Detect which cell encompasses the target text, then output its [x, y] center coordinate. 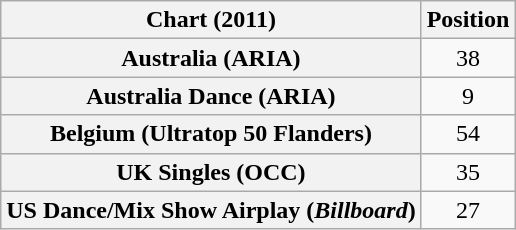
Australia Dance (ARIA) [211, 96]
Chart (2011) [211, 20]
Australia (ARIA) [211, 58]
Belgium (Ultratop 50 Flanders) [211, 134]
54 [468, 134]
9 [468, 96]
38 [468, 58]
35 [468, 172]
27 [468, 210]
Position [468, 20]
UK Singles (OCC) [211, 172]
US Dance/Mix Show Airplay (Billboard) [211, 210]
